For the text-containing cell, return its midpoint in [X, Y] coordinate format. 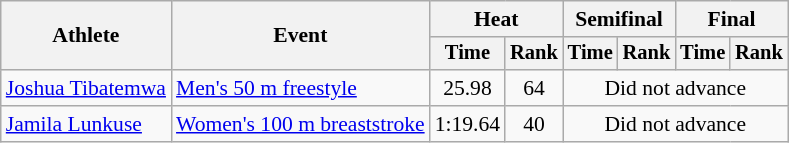
Semifinal [619, 19]
1:19.64 [468, 124]
Jamila Lunkuse [86, 124]
64 [534, 88]
Heat [496, 19]
Event [300, 36]
Women's 100 m breaststroke [300, 124]
25.98 [468, 88]
40 [534, 124]
Athlete [86, 36]
Final [731, 19]
Men's 50 m freestyle [300, 88]
Joshua Tibatemwa [86, 88]
